Determine the [X, Y] coordinate at the center of the cell enclosing the given text.  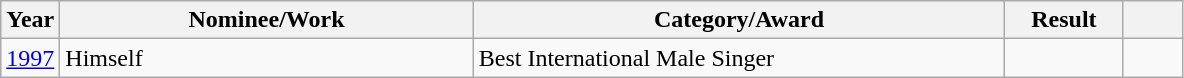
Himself [266, 58]
1997 [30, 58]
Year [30, 20]
Category/Award [739, 20]
Best International Male Singer [739, 58]
Result [1064, 20]
Nominee/Work [266, 20]
